Return the [x, y] coordinate for the center point of the cell that contains the specified text.  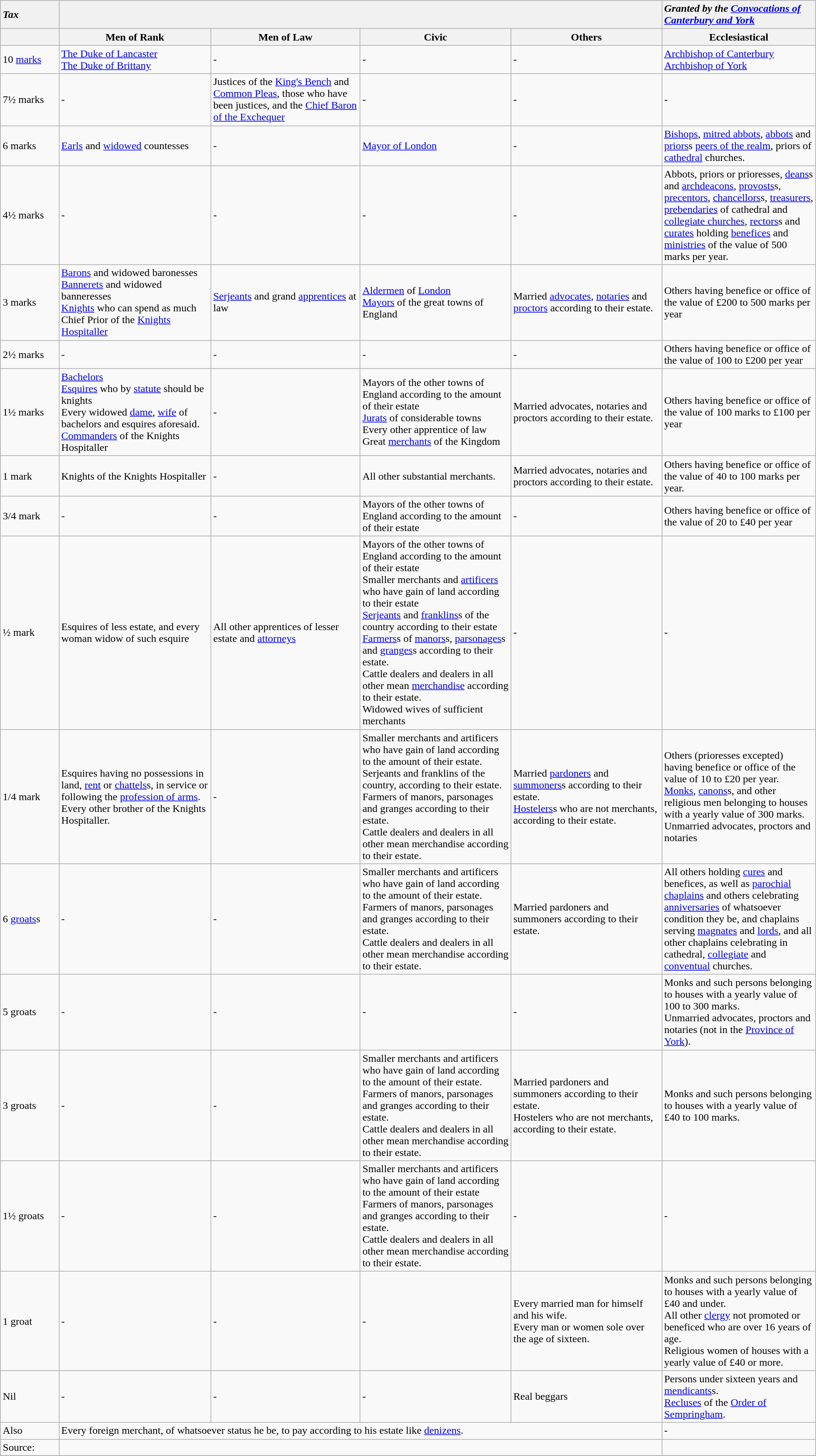
1½ marks [30, 412]
Married pardoners and summoners according to their estate. [586, 919]
Others having benefice or office of the value of 40 to 100 marks per year. [738, 476]
Mayor of London [435, 146]
Men of Rank [135, 37]
Bishops, mitred abbots, abbots and priorss peers of the realm, priors of cathedral churches. [738, 146]
Married pardoners and summoners according to their estate.Hostelers who are not merchants, according to their estate. [586, 1105]
Serjeants and grand apprentices at law [286, 303]
Others having benefice or office of the value of £200 to 500 marks per year [738, 303]
Every married man for himself and his wife.Every man or women sole over the age of sixteen. [586, 1321]
Persons under sixteen years and mendicantss.Recluses of the Order of Sempringham. [738, 1396]
10 marks [30, 59]
All other substantial merchants. [435, 476]
Others having benefice or office of the value of 20 to £40 per year [738, 516]
6 marks [30, 146]
1 groat [30, 1321]
Every foreign merchant, of whatsoever status he be, to pay according to his estate like denizens. [360, 1431]
Also [30, 1431]
3 marks [30, 303]
3/4 mark [30, 516]
Others having benefice or office of the value of 100 marks to £100 per year [738, 412]
4½ marks [30, 215]
Mayors of the other towns of England according to the amount of their estate [435, 516]
Married pardoners and summonerss according to their estate.Hostelerss who are not merchants, according to their estate. [586, 796]
3 groats [30, 1105]
Esquires of less estate, and every woman widow of such esquire [135, 632]
The Duke of LancasterThe Duke of Brittany [135, 59]
Justices of the King's Bench and Common Pleas, those who have been justices, and the Chief Baron of the Exchequer [286, 99]
Granted by the Convocations of Canterbury and York [738, 15]
1½ groats [30, 1216]
1/4 mark [30, 796]
Others having benefice or office of the value of 100 to £200 per year [738, 354]
All other apprentices of lesser estate and attorneys [286, 632]
Archbishop of CanterburyArchbishop of York [738, 59]
Aldermen of LondonMayors of the great towns of England [435, 303]
Men of Law [286, 37]
Knights of the Knights Hospitaller [135, 476]
1 mark [30, 476]
Civic [435, 37]
6 groatss [30, 919]
Tax [30, 15]
½ mark [30, 632]
7½ marks [30, 99]
Ecclesiastical [738, 37]
Real beggars [586, 1396]
Others [586, 37]
2½ marks [30, 354]
Source: [30, 1447]
5 groats [30, 1013]
Earls and widowed countesses [135, 146]
Monks and such persons belonging to houses with a yearly value of £40 to 100 marks. [738, 1105]
Nil [30, 1396]
BachelorsEsquires who by statute should be knightsEvery widowed dame, wife of bachelors and esquires aforesaid.Commanders of the Knights Hospitaller [135, 412]
Barons and widowed baronesses Bannerets and widowed banneresses Knights who can spend as muchChief Prior of the Knights Hospitaller [135, 303]
